Provide the (X, Y) coordinate of the cell's center where the given text is located.  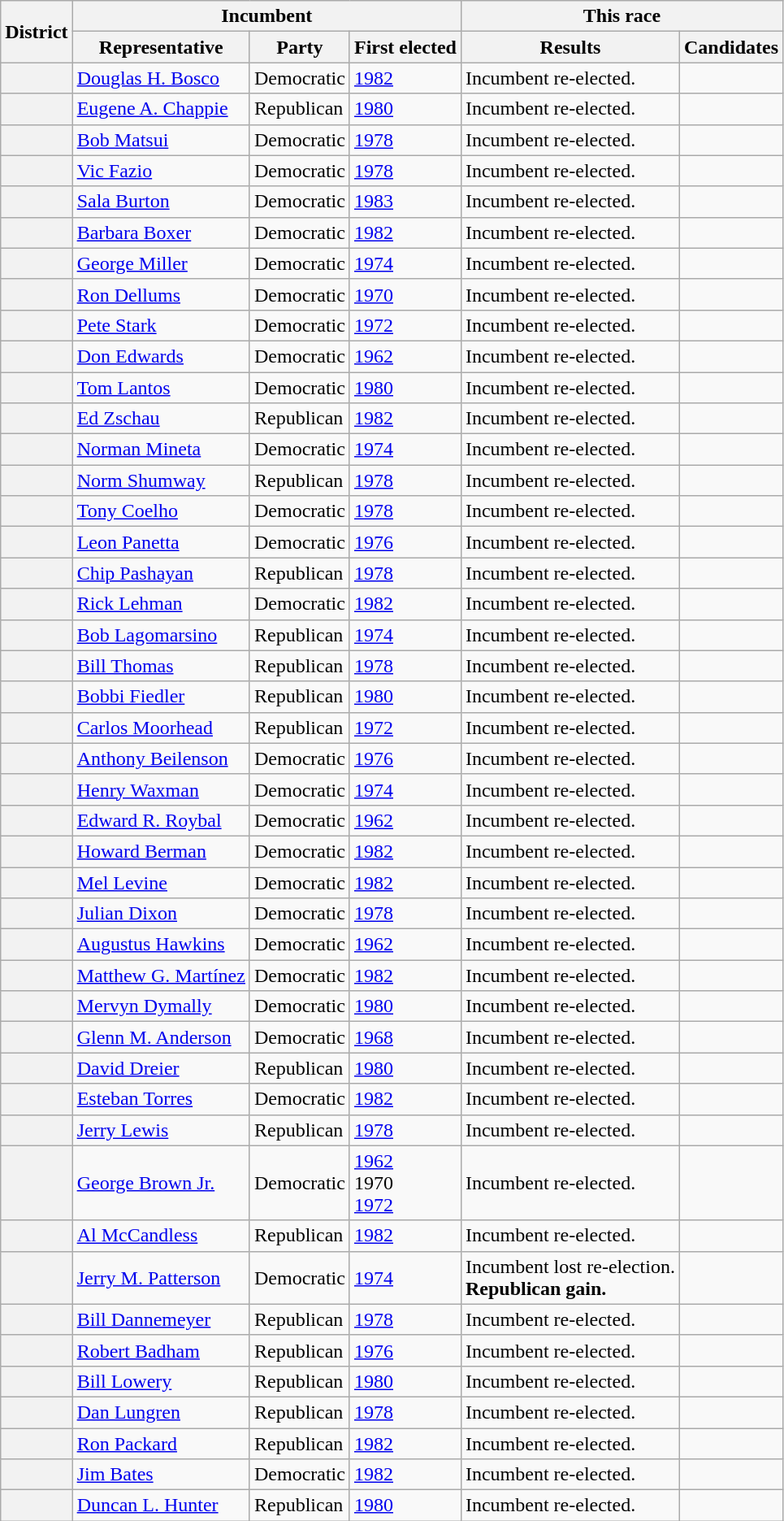
Bill Dannemeyer (161, 1319)
Tom Lantos (161, 388)
Henry Waxman (161, 789)
Mel Levine (161, 882)
Jerry Lewis (161, 1130)
Tony Coelho (161, 511)
Matthew G. Martínez (161, 976)
Bob Lagomarsino (161, 635)
Incumbent lost re-election.Republican gain. (570, 1278)
Sala Burton (161, 202)
Incumbent (266, 16)
George Miller (161, 263)
David Dreier (161, 1068)
Al McCandless (161, 1236)
Anthony Beilenson (161, 758)
Representative (161, 47)
19621970 1972 (405, 1183)
Glenn M. Anderson (161, 1037)
Pete Stark (161, 325)
Candidates (731, 47)
Jerry M. Patterson (161, 1278)
Esteban Torres (161, 1099)
Julian Dixon (161, 914)
Ron Packard (161, 1443)
Bobbi Fiedler (161, 697)
This race (622, 16)
Jim Bates (161, 1475)
Edward R. Roybal (161, 820)
Bob Matsui (161, 140)
Ron Dellums (161, 294)
1970 (405, 294)
Rick Lehman (161, 604)
Barbara Boxer (161, 232)
Howard Berman (161, 851)
Bill Thomas (161, 666)
Leon Panetta (161, 542)
First elected (405, 47)
George Brown Jr. (161, 1183)
District (37, 32)
Augustus Hawkins (161, 945)
Duncan L. Hunter (161, 1506)
Bill Lowery (161, 1381)
Results (570, 47)
Robert Badham (161, 1350)
Vic Fazio (161, 171)
Chip Pashayan (161, 573)
Mervyn Dymally (161, 1006)
Norman Mineta (161, 450)
Eugene A. Chappie (161, 109)
1968 (405, 1037)
Dan Lungren (161, 1412)
Douglas H. Bosco (161, 78)
Party (299, 47)
1983 (405, 202)
Carlos Moorhead (161, 728)
Norm Shumway (161, 480)
Don Edwards (161, 356)
Ed Zschau (161, 419)
